Capture the cell that displays the provided text and extract its (X, Y) central coordinate. 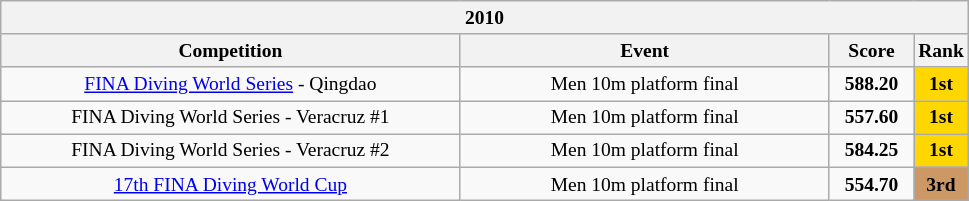
554.70 (871, 184)
2010 (485, 18)
Rank (942, 50)
Score (871, 50)
FINA Diving World Series - Veracruz #2 (230, 150)
3rd (942, 184)
Competition (230, 50)
588.20 (871, 84)
Event (644, 50)
584.25 (871, 150)
17th FINA Diving World Cup (230, 184)
FINA Diving World Series - Qingdao (230, 84)
FINA Diving World Series - Veracruz #1 (230, 118)
557.60 (871, 118)
